Search for the cell housing the specified text and yield its (X, Y) center coordinate. 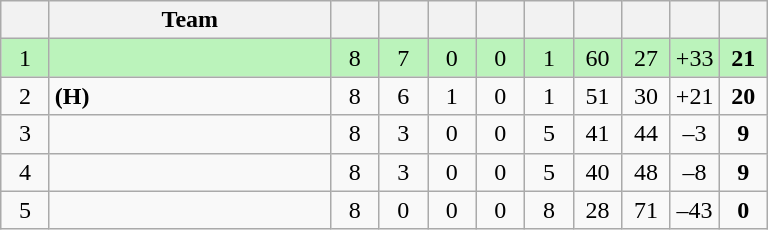
4 (26, 172)
20 (744, 96)
6 (404, 96)
30 (646, 96)
27 (646, 58)
48 (646, 172)
–3 (694, 134)
2 (26, 96)
–8 (694, 172)
+21 (694, 96)
+33 (694, 58)
(H) (190, 96)
51 (598, 96)
28 (598, 210)
41 (598, 134)
–43 (694, 210)
Team (190, 20)
71 (646, 210)
7 (404, 58)
44 (646, 134)
40 (598, 172)
60 (598, 58)
21 (744, 58)
